Return the (x, y) coordinate for the center point of the cell that contains the specified text.  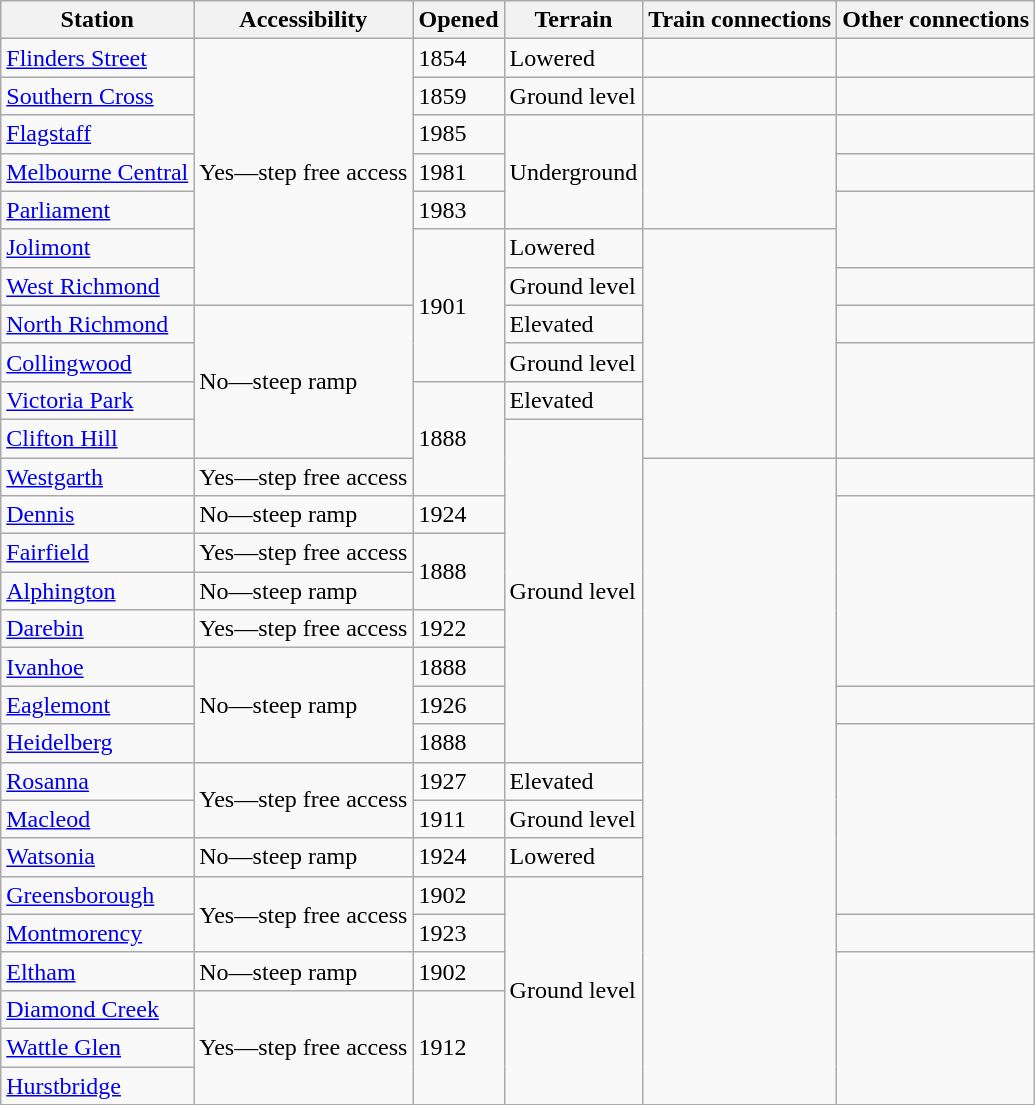
Fairfield (98, 553)
Flagstaff (98, 134)
Diamond Creek (98, 1009)
Parliament (98, 210)
Southern Cross (98, 96)
Station (98, 20)
1983 (458, 210)
Heidelberg (98, 743)
Rosanna (98, 781)
North Richmond (98, 324)
1926 (458, 705)
1981 (458, 172)
Opened (458, 20)
1901 (458, 305)
Westgarth (98, 477)
Melbourne Central (98, 172)
Alphington (98, 591)
Hurstbridge (98, 1085)
Other connections (936, 20)
Montmorency (98, 933)
1859 (458, 96)
Dennis (98, 515)
Victoria Park (98, 400)
Eaglemont (98, 705)
Accessibility (304, 20)
Ivanhoe (98, 667)
Darebin (98, 629)
Clifton Hill (98, 438)
Watsonia (98, 857)
1922 (458, 629)
Wattle Glen (98, 1047)
Terrain (574, 20)
Eltham (98, 971)
1854 (458, 58)
West Richmond (98, 286)
Macleod (98, 819)
1927 (458, 781)
Train connections (740, 20)
Collingwood (98, 362)
Greensborough (98, 895)
1923 (458, 933)
1985 (458, 134)
Flinders Street (98, 58)
1911 (458, 819)
Jolimont (98, 248)
1912 (458, 1047)
Underground (574, 172)
